Pinpoint the cell where the given text exists, returning its (X, Y) midpoint coordinate. 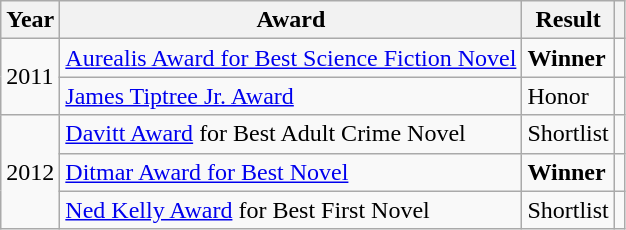
Davitt Award for Best Adult Crime Novel (291, 134)
Year (30, 20)
Ned Kelly Award for Best First Novel (291, 210)
2012 (30, 172)
Honor (568, 96)
2011 (30, 77)
James Tiptree Jr. Award (291, 96)
Award (291, 20)
Ditmar Award for Best Novel (291, 172)
Aurealis Award for Best Science Fiction Novel (291, 58)
Result (568, 20)
